For the text-containing cell, return its midpoint in (X, Y) coordinate format. 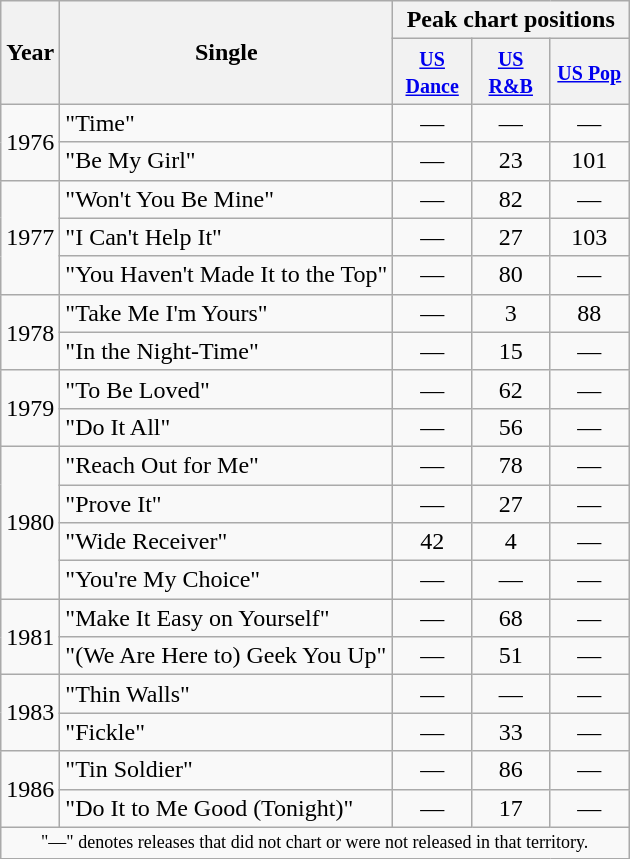
"You're My Choice" (226, 580)
"Be My Girl" (226, 161)
56 (510, 427)
"Time" (226, 123)
68 (510, 618)
80 (510, 275)
33 (510, 732)
23 (510, 161)
82 (510, 199)
3 (510, 313)
15 (510, 351)
1983 (30, 713)
"Take Me I'm Yours" (226, 313)
"Fickle" (226, 732)
"—" denotes releases that did not chart or were not released in that territory. (315, 842)
"You Haven't Made It to the Top" (226, 275)
Single (226, 52)
"Tin Soldier" (226, 770)
86 (510, 770)
US R&B (510, 72)
"Do It All" (226, 427)
"Do It to Me Good (Tonight)" (226, 808)
"Prove It" (226, 503)
1981 (30, 637)
51 (510, 656)
Year (30, 52)
42 (432, 542)
"In the Night-Time" (226, 351)
"Make It Easy on Yourself" (226, 618)
101 (590, 161)
1976 (30, 142)
103 (590, 237)
"Thin Walls" (226, 694)
"To Be Loved" (226, 389)
4 (510, 542)
"I Can't Help It" (226, 237)
1978 (30, 332)
1986 (30, 789)
"Wide Receiver" (226, 542)
17 (510, 808)
1977 (30, 237)
78 (510, 465)
"Reach Out for Me" (226, 465)
Peak chart positions (511, 20)
US Dance (432, 72)
88 (590, 313)
1979 (30, 408)
"(We Are Here to) Geek You Up" (226, 656)
"Won't You Be Mine" (226, 199)
62 (510, 389)
1980 (30, 522)
US Pop (590, 72)
